Return (X, Y) of the center of cell containing provided text 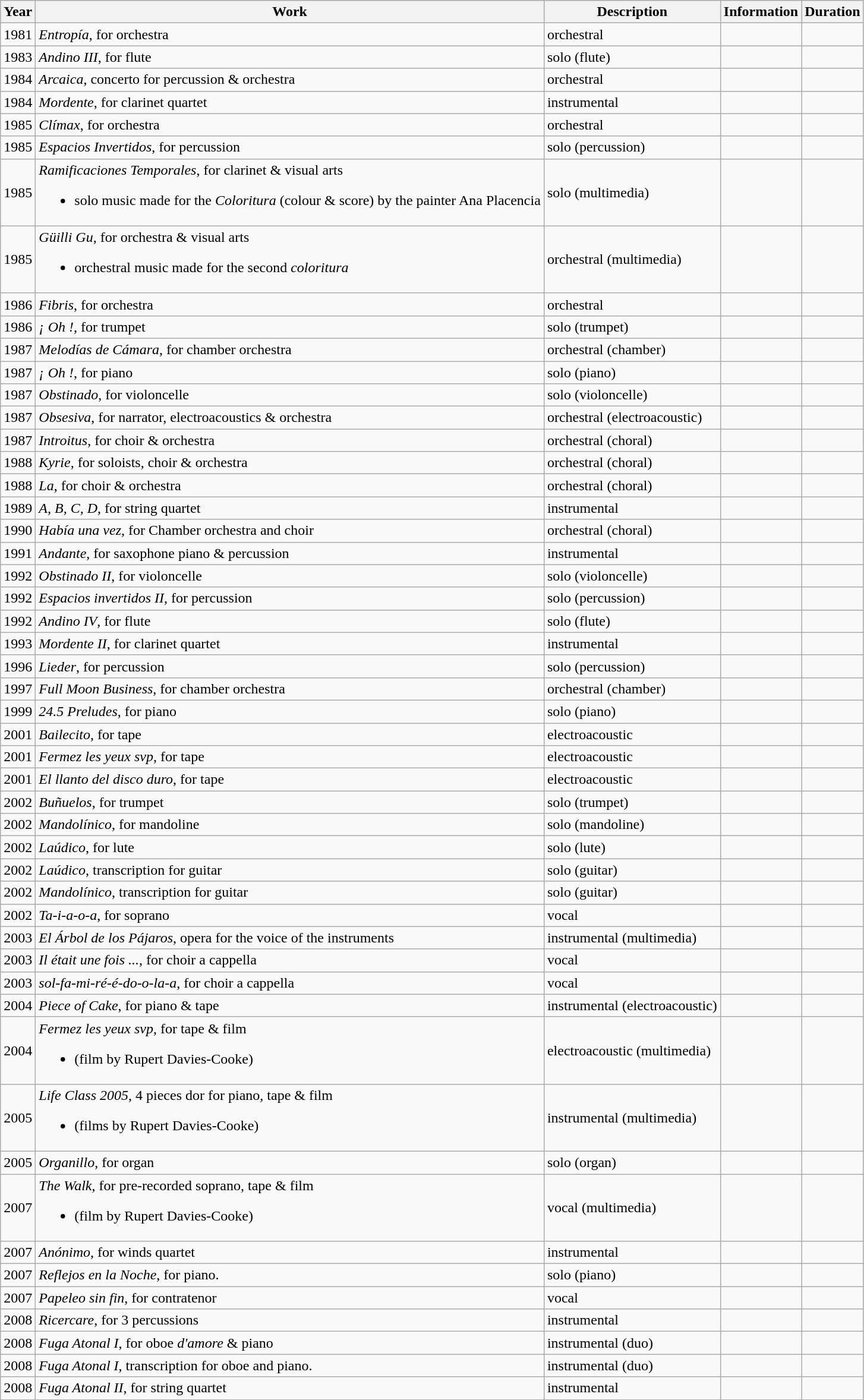
Piece of Cake, for piano & tape (290, 1005)
Buñuelos, for trumpet (290, 802)
Fibris, for orchestra (290, 304)
El llanto del disco duro, for tape (290, 780)
Anónimo, for winds quartet (290, 1253)
solo (lute) (632, 847)
Lieder, for percussion (290, 666)
1993 (18, 644)
Andino IV, for flute (290, 621)
Fermez les yeux svp, for tape (290, 757)
orchestral (multimedia) (632, 259)
1983 (18, 57)
Year (18, 12)
Full Moon Business, for chamber orchestra (290, 689)
1999 (18, 711)
1997 (18, 689)
Mandolínico, for mandoline (290, 825)
Obsesiva, for narrator, electroacoustics & orchestra (290, 418)
Laúdico, transcription for guitar (290, 870)
Papeleo sin fin, for contratenor (290, 1298)
Melodías de Cámara, for chamber orchestra (290, 349)
Fermez les yeux svp, for tape & film(film by Rupert Davies-Cooke) (290, 1051)
Mordente II, for clarinet quartet (290, 644)
Andino III, for flute (290, 57)
Fuga Atonal I, for oboe d'amore & piano (290, 1343)
Ta-i-a-o-a, for soprano (290, 915)
Fuga Atonal I, transcription for oboe and piano. (290, 1366)
solo (multimedia) (632, 193)
Work (290, 12)
sol-fa-mi-ré-é-do-o-la-a, for choir a cappella (290, 983)
Information (761, 12)
1990 (18, 531)
1989 (18, 508)
solo (mandoline) (632, 825)
solo (organ) (632, 1162)
Fuga Atonal II, for string quartet (290, 1388)
La, for choir & orchestra (290, 485)
vocal (multimedia) (632, 1207)
Clímax, for orchestra (290, 125)
Introitus, for choir & orchestra (290, 440)
Reflejos en la Noche, for piano. (290, 1275)
Arcaica, concerto for percussion & orchestra (290, 80)
instrumental (electroacoustic) (632, 1005)
Life Class 2005, 4 pieces dor for piano, tape & film(films by Rupert Davies-Cooke) (290, 1117)
Andante, for saxophone piano & percussion (290, 553)
Ramificaciones Temporales, for clarinet & visual artssolo music made for the Coloritura (colour & score) by the painter Ana Placencia (290, 193)
Organillo, for organ (290, 1162)
Duration (833, 12)
Ricercare, for 3 percussions (290, 1320)
Obstinado, for violoncelle (290, 395)
Il était une fois ..., for choir a cappella (290, 960)
The Walk, for pre-recorded soprano, tape & film(film by Rupert Davies-Cooke) (290, 1207)
Obstinado II, for violoncelle (290, 576)
Espacios invertidos II, for percussion (290, 598)
Laúdico, for lute (290, 847)
1996 (18, 666)
¡ Oh !, for piano (290, 373)
Mordente, for clarinet quartet (290, 102)
Description (632, 12)
Había una vez, for Chamber orchestra and choir (290, 531)
Entropía, for orchestra (290, 34)
24.5 Preludes, for piano (290, 711)
electroacoustic (multimedia) (632, 1051)
Mandolínico, transcription for guitar (290, 893)
orchestral (electroacoustic) (632, 418)
Espacios Invertidos, for percussion (290, 147)
Kyrie, for soloists, choir & orchestra (290, 463)
El Árbol de los Pájaros, opera for the voice of the instruments (290, 938)
1981 (18, 34)
1991 (18, 553)
Güilli Gu, for orchestra & visual artsorchestral music made for the second coloritura (290, 259)
Bailecito, for tape (290, 734)
A, B, C, D, for string quartet (290, 508)
¡ Oh !, for trumpet (290, 327)
